Identify which cell holds the provided text, then report its (x, y) central coordinate. 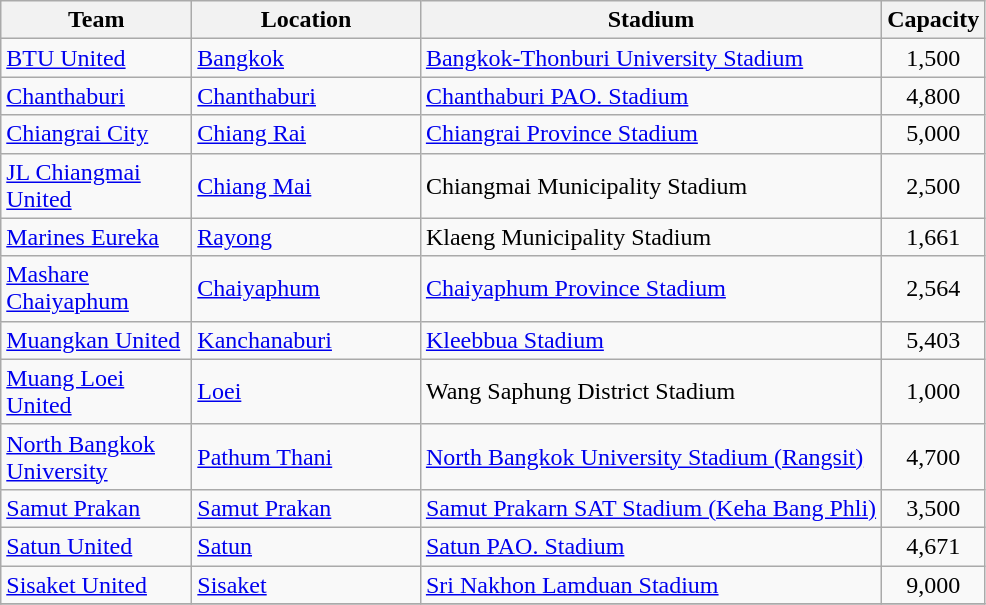
Sisaket (306, 585)
Bangkok-Thonburi University Stadium (650, 58)
North Bangkok University Stadium (Rangsit) (650, 456)
1,661 (934, 237)
1,500 (934, 58)
Bangkok (306, 58)
Chiangrai Province Stadium (650, 134)
Satun (306, 546)
Location (306, 20)
Kanchanaburi (306, 340)
Stadium (650, 20)
Loei (306, 392)
Samut Prakarn SAT Stadium (Keha Bang Phli) (650, 508)
Marines Eureka (96, 237)
Chiangmai Municipality Stadium (650, 186)
Mashare Chaiyaphum (96, 288)
Team (96, 20)
Capacity (934, 20)
North Bangkok University (96, 456)
Chaiyaphum (306, 288)
2,500 (934, 186)
5,403 (934, 340)
5,000 (934, 134)
4,800 (934, 96)
Kleebbua Stadium (650, 340)
4,700 (934, 456)
Chiang Mai (306, 186)
Satun United (96, 546)
Wang Saphung District Stadium (650, 392)
Muangkan United (96, 340)
Muang Loei United (96, 392)
Chiangrai City (96, 134)
Chaiyaphum Province Stadium (650, 288)
Rayong (306, 237)
BTU United (96, 58)
Satun PAO. Stadium (650, 546)
4,671 (934, 546)
JL Chiangmai United (96, 186)
Chiang Rai (306, 134)
2,564 (934, 288)
1,000 (934, 392)
Klaeng Municipality Stadium (650, 237)
Chanthaburi PAO. Stadium (650, 96)
3,500 (934, 508)
Sisaket United (96, 585)
9,000 (934, 585)
Pathum Thani (306, 456)
Sri Nakhon Lamduan Stadium (650, 585)
